Locate the cell with the specified text and output its [x, y] center coordinate. 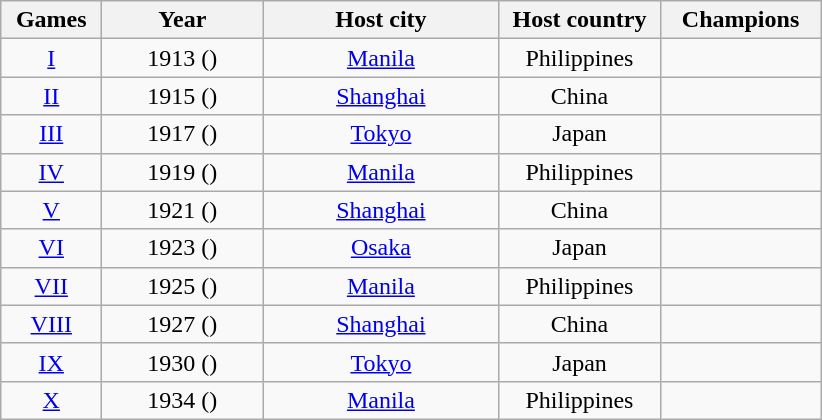
IX [52, 362]
III [52, 134]
1915 () [182, 96]
1930 () [182, 362]
Games [52, 20]
VI [52, 248]
V [52, 210]
VIII [52, 324]
1913 () [182, 58]
X [52, 400]
II [52, 96]
Host city [381, 20]
1925 () [182, 286]
VII [52, 286]
Osaka [381, 248]
1919 () [182, 172]
1923 () [182, 248]
Champions [740, 20]
Year [182, 20]
1917 () [182, 134]
I [52, 58]
1934 () [182, 400]
1927 () [182, 324]
IV [52, 172]
1921 () [182, 210]
Host country [580, 20]
